Detect which cell encompasses the target text, then output its (x, y) center coordinate. 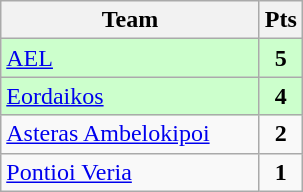
Asteras Ambelokipoi (130, 134)
Eordaikos (130, 96)
Pts (280, 20)
5 (280, 58)
Team (130, 20)
2 (280, 134)
1 (280, 172)
Pontioi Veria (130, 172)
AEL (130, 58)
4 (280, 96)
